Detect which cell encompasses the target text, then output its (X, Y) center coordinate. 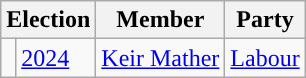
Labour (265, 58)
Keir Mather (160, 58)
Party (265, 20)
2024 (56, 58)
Member (160, 20)
Election (48, 20)
